Scan for the cell matching the given text and deliver its (X, Y) coordinate at center. 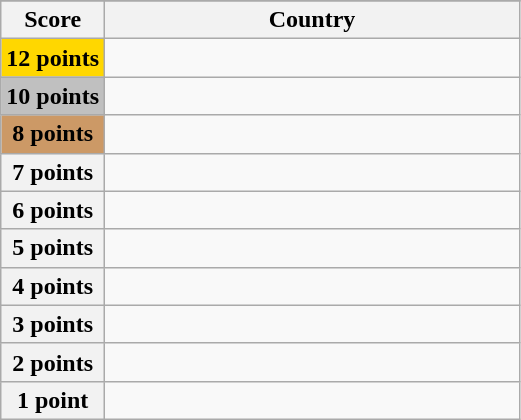
12 points (53, 58)
8 points (53, 134)
3 points (53, 324)
10 points (53, 96)
Score (53, 20)
1 point (53, 400)
Country (312, 20)
5 points (53, 248)
4 points (53, 286)
6 points (53, 210)
7 points (53, 172)
2 points (53, 362)
